Determine the [x, y] coordinate at the center of the cell enclosing the given text.  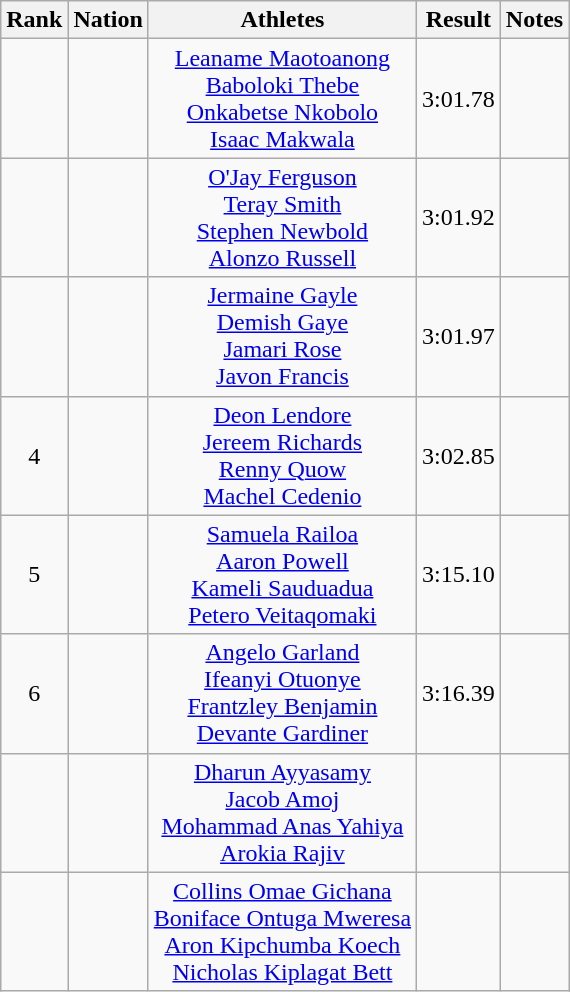
Collins Omae GichanaBoniface Ontuga MweresaAron Kipchumba KoechNicholas Kiplagat Bett [282, 932]
3:01.92 [459, 218]
O'Jay FergusonTeray SmithStephen NewboldAlonzo Russell [282, 218]
5 [34, 574]
3:01.97 [459, 336]
Notes [534, 20]
Nation [108, 20]
Athletes [282, 20]
6 [34, 694]
Result [459, 20]
Rank [34, 20]
Samuela RailoaAaron PowellKameli SauduaduaPetero Veitaqomaki [282, 574]
Dharun AyyasamyJacob AmojMohammad Anas YahiyaArokia Rajiv [282, 812]
Jermaine GayleDemish GayeJamari RoseJavon Francis [282, 336]
Angelo GarlandIfeanyi OtuonyeFrantzley BenjaminDevante Gardiner [282, 694]
4 [34, 456]
3:15.10 [459, 574]
3:16.39 [459, 694]
Deon LendoreJereem RichardsRenny QuowMachel Cedenio [282, 456]
Leaname MaotoanongBaboloki ThebeOnkabetse NkoboloIsaac Makwala [282, 98]
3:02.85 [459, 456]
3:01.78 [459, 98]
